For the text-containing cell, return its midpoint in (X, Y) coordinate format. 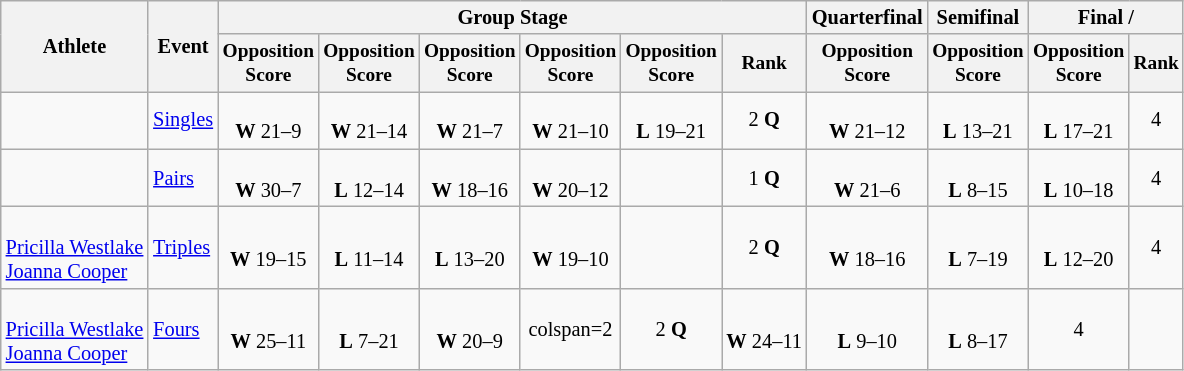
Quarterfinal (868, 17)
W 20–12 (570, 178)
W 21–7 (470, 120)
W 21–12 (868, 120)
L 8–17 (978, 329)
L 7–19 (978, 248)
L 13–20 (470, 248)
Fours (183, 329)
Pairs (183, 178)
L 12–14 (370, 178)
L 11–14 (370, 248)
W 21–14 (370, 120)
W 24–11 (764, 329)
Event (183, 46)
L 7–21 (370, 329)
L 13–21 (978, 120)
W 21–9 (268, 120)
L 19–21 (672, 120)
Singles (183, 120)
L 10–18 (1078, 178)
Semifinal (978, 17)
Group Stage (512, 17)
W 30–7 (268, 178)
Athlete (75, 46)
W 19–10 (570, 248)
L 8–15 (978, 178)
Triples (183, 248)
Final / (1106, 17)
1 Q (764, 178)
L 17–21 (1078, 120)
colspan=2 (570, 329)
W 20–9 (470, 329)
W 21–6 (868, 178)
W 25–11 (268, 329)
L 9–10 (868, 329)
L 12–20 (1078, 248)
W 21–10 (570, 120)
W 19–15 (268, 248)
